Return the (x, y) coordinate for the center point of the cell that contains the specified text.  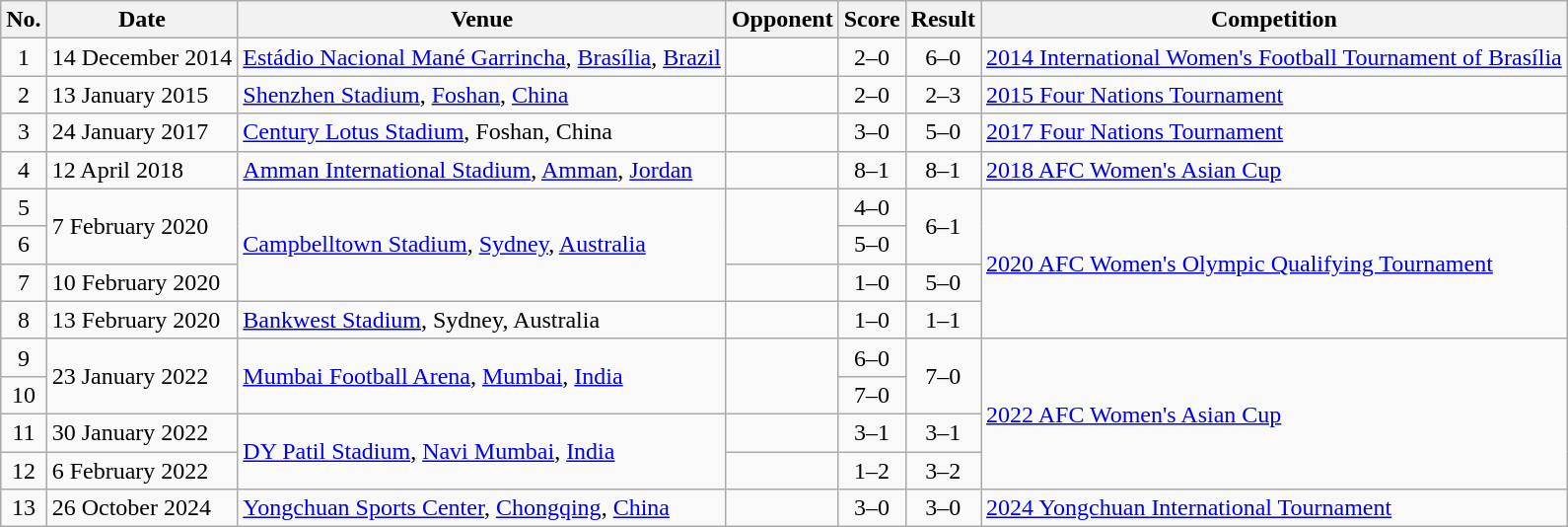
2 (24, 95)
13 February 2020 (142, 320)
30 January 2022 (142, 432)
Shenzhen Stadium, Foshan, China (482, 95)
24 January 2017 (142, 132)
12 April 2018 (142, 170)
DY Patil Stadium, Navi Mumbai, India (482, 451)
6–1 (943, 226)
12 (24, 471)
Amman International Stadium, Amman, Jordan (482, 170)
Century Lotus Stadium, Foshan, China (482, 132)
26 October 2024 (142, 508)
Estádio Nacional Mané Garrincha, Brasília, Brazil (482, 57)
Mumbai Football Arena, Mumbai, India (482, 376)
7 (24, 282)
9 (24, 357)
5 (24, 207)
3–2 (943, 471)
Bankwest Stadium, Sydney, Australia (482, 320)
4–0 (872, 207)
2018 AFC Women's Asian Cup (1274, 170)
1–1 (943, 320)
Result (943, 20)
Yongchuan Sports Center, Chongqing, China (482, 508)
2015 Four Nations Tournament (1274, 95)
6 February 2022 (142, 471)
3 (24, 132)
2014 International Women's Football Tournament of Brasília (1274, 57)
2–3 (943, 95)
Score (872, 20)
No. (24, 20)
10 (24, 395)
Date (142, 20)
13 January 2015 (142, 95)
2024 Yongchuan International Tournament (1274, 508)
10 February 2020 (142, 282)
2017 Four Nations Tournament (1274, 132)
1 (24, 57)
8 (24, 320)
14 December 2014 (142, 57)
6 (24, 245)
23 January 2022 (142, 376)
4 (24, 170)
2020 AFC Women's Olympic Qualifying Tournament (1274, 263)
Venue (482, 20)
Campbelltown Stadium, Sydney, Australia (482, 245)
Opponent (782, 20)
11 (24, 432)
1–2 (872, 471)
Competition (1274, 20)
2022 AFC Women's Asian Cup (1274, 414)
7 February 2020 (142, 226)
13 (24, 508)
